Extract the (X, Y) coordinate from the center of the cell holding the provided text.  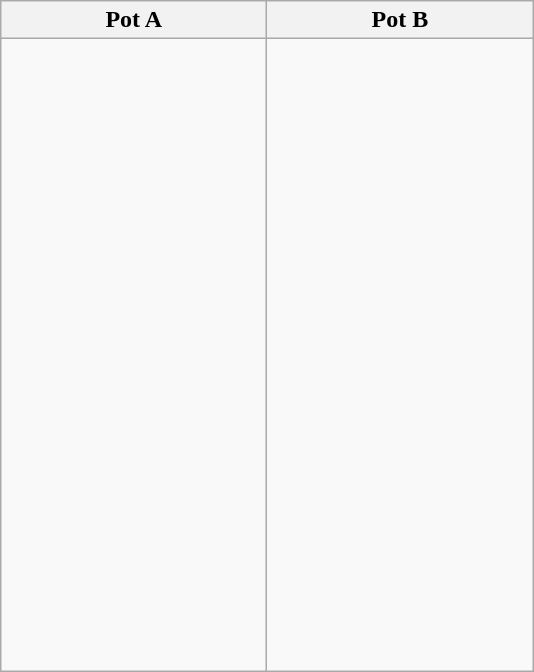
Pot A (134, 20)
Pot B (400, 20)
